Capture the cell that displays the provided text and extract its [x, y] central coordinate. 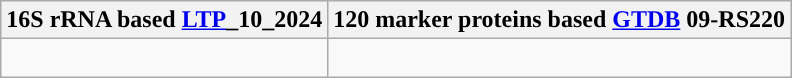
120 marker proteins based GTDB 09-RS220 [560, 20]
16S rRNA based LTP_10_2024 [164, 20]
